Pinpoint the cell where the given text exists, returning its [x, y] midpoint coordinate. 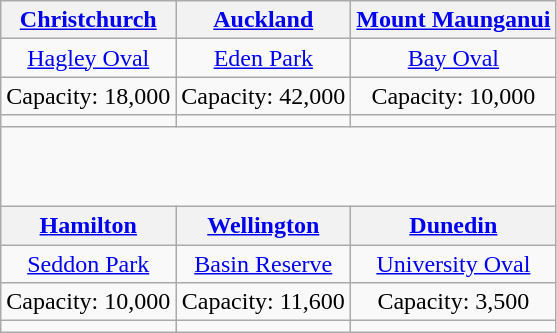
University Oval [454, 264]
Wellington [264, 226]
Capacity: 42,000 [264, 96]
Dunedin [454, 226]
Hagley Oval [88, 58]
Capacity: 18,000 [88, 96]
Capacity: 3,500 [454, 302]
Bay Oval [454, 58]
Eden Park [264, 58]
Christchurch [88, 20]
Auckland [264, 20]
Mount Maunganui [454, 20]
Basin Reserve [264, 264]
Capacity: 11,600 [264, 302]
Seddon Park [88, 264]
Hamilton [88, 226]
